Output the (x, y) coordinate of the center of the cell containing the given text.  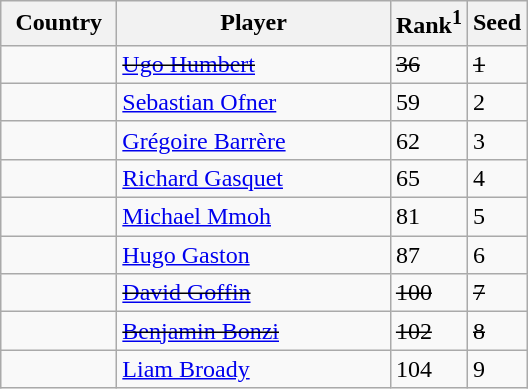
81 (428, 217)
Grégoire Barrère (254, 140)
David Goffin (254, 293)
5 (496, 217)
Benjamin Bonzi (254, 331)
Michael Mmoh (254, 217)
100 (428, 293)
Seed (496, 24)
87 (428, 255)
59 (428, 102)
Liam Broady (254, 369)
6 (496, 255)
65 (428, 178)
9 (496, 369)
8 (496, 331)
62 (428, 140)
Ugo Humbert (254, 64)
4 (496, 178)
102 (428, 331)
36 (428, 64)
Rank1 (428, 24)
Player (254, 24)
Richard Gasquet (254, 178)
Country (59, 24)
7 (496, 293)
3 (496, 140)
2 (496, 102)
Sebastian Ofner (254, 102)
104 (428, 369)
Hugo Gaston (254, 255)
1 (496, 64)
